Detect which cell encompasses the target text, then output its [X, Y] center coordinate. 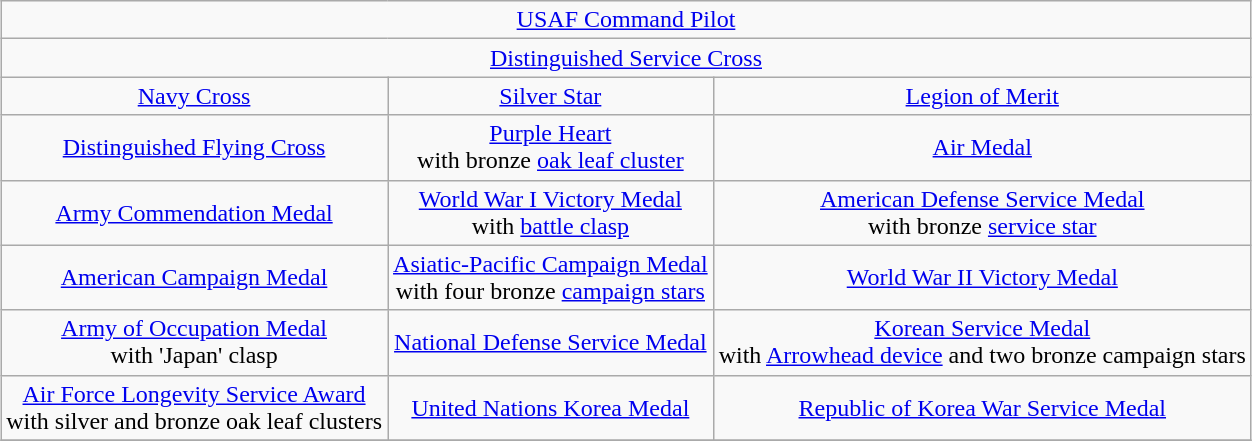
Distinguished Flying Cross [194, 148]
Purple Heartwith bronze oak leaf cluster [551, 148]
Silver Star [551, 96]
American Campaign Medal [194, 278]
Legion of Merit [982, 96]
Republic of Korea War Service Medal [982, 408]
Distinguished Service Cross [626, 58]
Navy Cross [194, 96]
Asiatic-Pacific Campaign Medalwith four bronze campaign stars [551, 278]
Air Force Longevity Service Awardwith silver and bronze oak leaf clusters [194, 408]
American Defense Service Medalwith bronze service star [982, 212]
Air Medal [982, 148]
World War I Victory Medalwith battle clasp [551, 212]
Korean Service Medalwith Arrowhead device and two bronze campaign stars [982, 342]
USAF Command Pilot [626, 20]
United Nations Korea Medal [551, 408]
World War II Victory Medal [982, 278]
Army Commendation Medal [194, 212]
National Defense Service Medal [551, 342]
Army of Occupation Medalwith 'Japan' clasp [194, 342]
